Provide the [X, Y] coordinate of the cell's center where the given text is located.  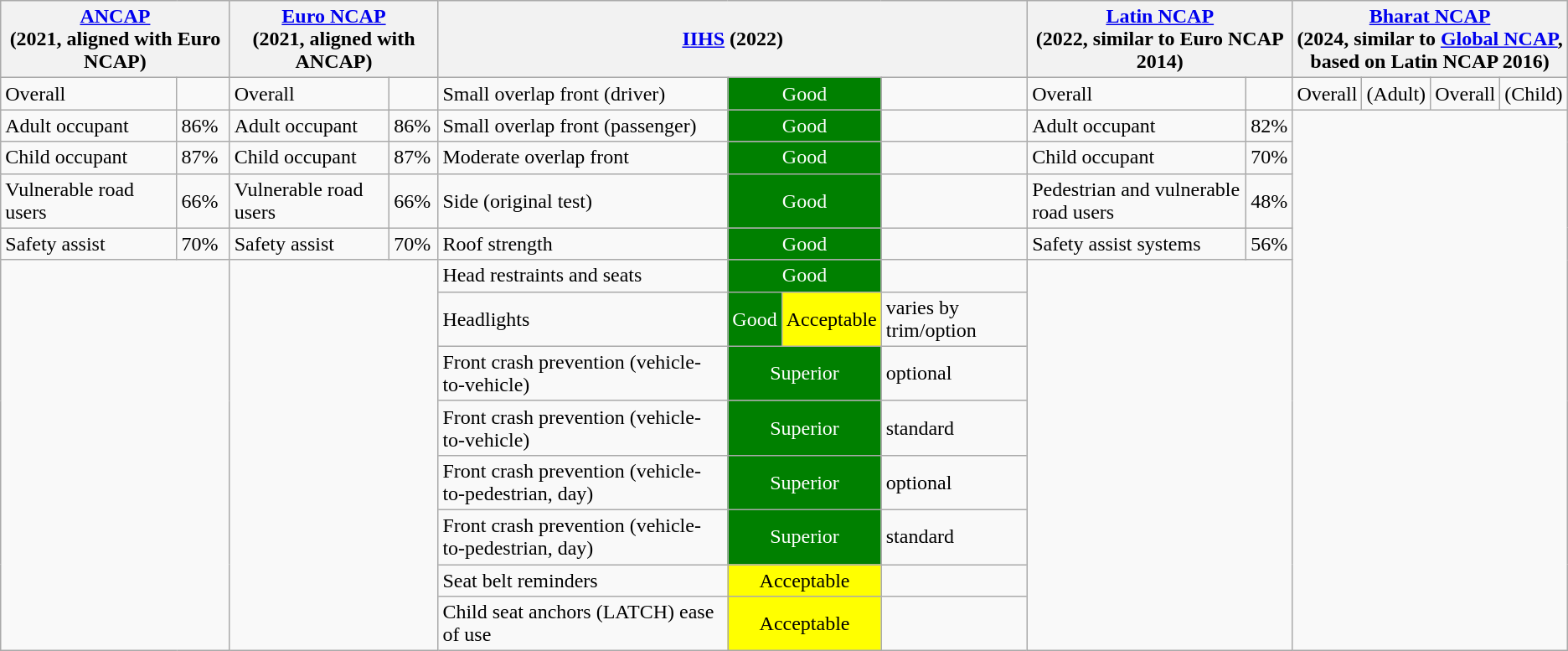
Bharat NCAP (2024, similar to Global NCAP, based on Latin NCAP 2016) [1430, 39]
(Child) [1534, 94]
Euro NCAP (2021, aligned with ANCAP) [333, 39]
Headlights [583, 318]
Latin NCAP (2022, similar to Euro NCAP 2014) [1160, 39]
48% [1270, 201]
Moderate overlap front [583, 158]
ANCAP (2021, aligned with Euro NCAP) [116, 39]
82% [1270, 126]
Head restraints and seats [583, 276]
(Adult) [1396, 94]
Safety assist systems [1137, 244]
varies by trim/option [954, 318]
Small overlap front (driver) [583, 94]
Roof strength [583, 244]
Pedestrian and vulnerable road users [1137, 201]
Child seat anchors (LATCH) ease of use [583, 623]
IIHS (2022) [733, 39]
Seat belt reminders [583, 581]
56% [1270, 244]
Small overlap front (passenger) [583, 126]
Side (original test) [583, 201]
